Pinpoint the cell where the given text exists, returning its [X, Y] midpoint coordinate. 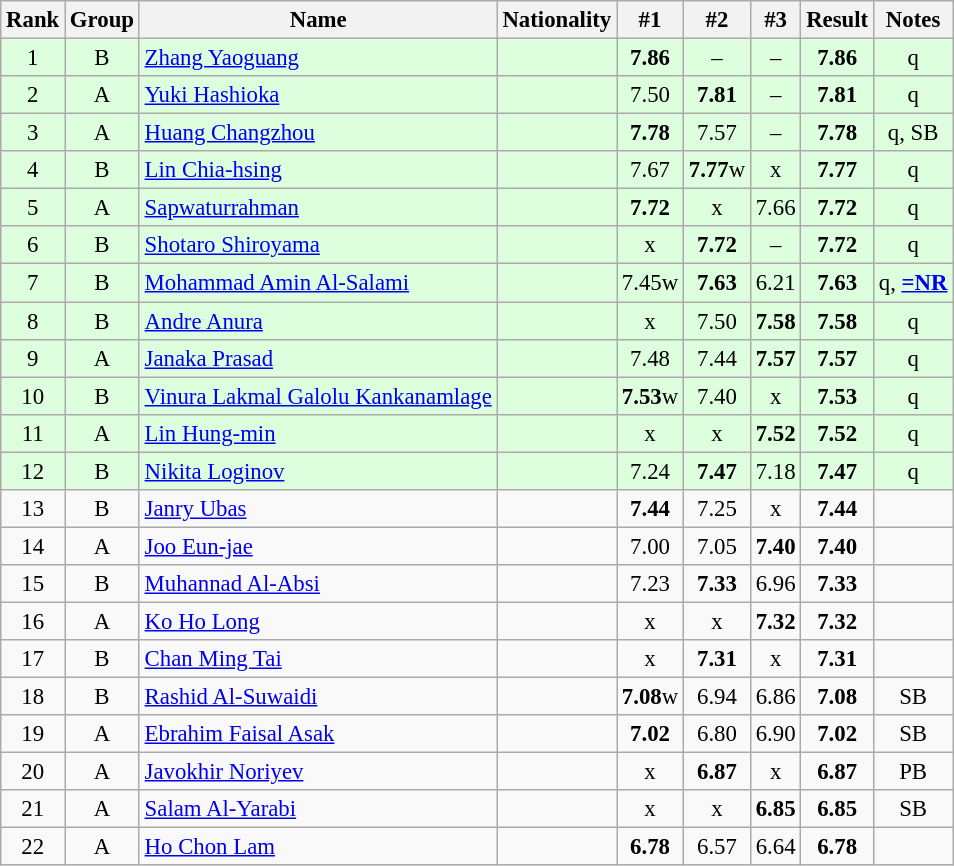
1 [33, 58]
Salam Al-Yarabi [318, 809]
18 [33, 697]
Joo Eun-jae [318, 546]
6.96 [775, 584]
Ebrahim Faisal Asak [318, 734]
#2 [716, 20]
7.48 [650, 358]
5 [33, 208]
Nationality [556, 20]
21 [33, 809]
Ho Chon Lam [318, 847]
2 [33, 95]
6.64 [775, 847]
7.53 [838, 396]
Nikita Loginov [318, 471]
15 [33, 584]
Result [838, 20]
Janaka Prasad [318, 358]
#3 [775, 20]
#1 [650, 20]
Group [102, 20]
4 [33, 170]
Andre Anura [318, 321]
Janry Ubas [318, 509]
Zhang Yaoguang [318, 58]
6.21 [775, 283]
17 [33, 659]
PB [912, 772]
6.86 [775, 697]
11 [33, 433]
10 [33, 396]
Muhannad Al-Absi [318, 584]
7.45w [650, 283]
7.18 [775, 471]
Shotaro Shiroyama [318, 245]
12 [33, 471]
7 [33, 283]
7.08 [838, 697]
9 [33, 358]
6 [33, 245]
3 [33, 133]
7.23 [650, 584]
7.67 [650, 170]
6.90 [775, 734]
Mohammad Amin Al-Salami [318, 283]
Yuki Hashioka [318, 95]
19 [33, 734]
20 [33, 772]
Rank [33, 20]
6.57 [716, 847]
q, =NR [912, 283]
Chan Ming Tai [318, 659]
7.66 [775, 208]
6.80 [716, 734]
13 [33, 509]
8 [33, 321]
7.00 [650, 546]
Lin Chia-hsing [318, 170]
Name [318, 20]
22 [33, 847]
7.25 [716, 509]
7.77w [716, 170]
Huang Changzhou [318, 133]
Notes [912, 20]
7.53w [650, 396]
Sapwaturrahman [318, 208]
Ko Ho Long [318, 621]
14 [33, 546]
Vinura Lakmal Galolu Kankanamlage [318, 396]
7.77 [838, 170]
Javokhir Noriyev [318, 772]
7.24 [650, 471]
q, SB [912, 133]
Lin Hung-min [318, 433]
7.08w [650, 697]
6.94 [716, 697]
16 [33, 621]
7.05 [716, 546]
Rashid Al-Suwaidi [318, 697]
